Search for the cell housing the specified text and yield its (X, Y) center coordinate. 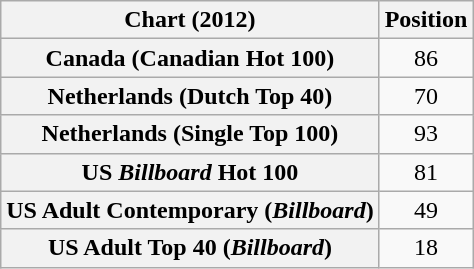
81 (426, 172)
US Adult Contemporary (Billboard) (190, 210)
18 (426, 248)
Netherlands (Dutch Top 40) (190, 96)
US Billboard Hot 100 (190, 172)
70 (426, 96)
93 (426, 134)
Netherlands (Single Top 100) (190, 134)
86 (426, 58)
Chart (2012) (190, 20)
Canada (Canadian Hot 100) (190, 58)
US Adult Top 40 (Billboard) (190, 248)
Position (426, 20)
49 (426, 210)
